Determine the (x, y) coordinate at the center of the cell enclosing the given text.  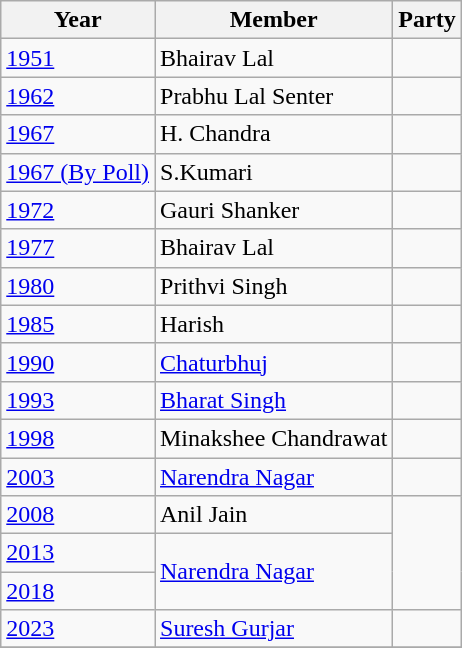
Party (427, 20)
Gauri Shanker (273, 210)
1998 (78, 438)
2023 (78, 629)
1962 (78, 96)
1990 (78, 362)
1967 (By Poll) (78, 172)
1967 (78, 134)
Anil Jain (273, 515)
Member (273, 20)
Harish (273, 324)
1985 (78, 324)
2013 (78, 553)
2003 (78, 477)
2018 (78, 591)
Chaturbhuj (273, 362)
1972 (78, 210)
1980 (78, 286)
H. Chandra (273, 134)
Prithvi Singh (273, 286)
Bharat Singh (273, 400)
1951 (78, 58)
1993 (78, 400)
2008 (78, 515)
Prabhu Lal Senter (273, 96)
S.Kumari (273, 172)
Suresh Gurjar (273, 629)
Year (78, 20)
Minakshee Chandrawat (273, 438)
1977 (78, 248)
